Identify which cell holds the provided text, then report its (X, Y) central coordinate. 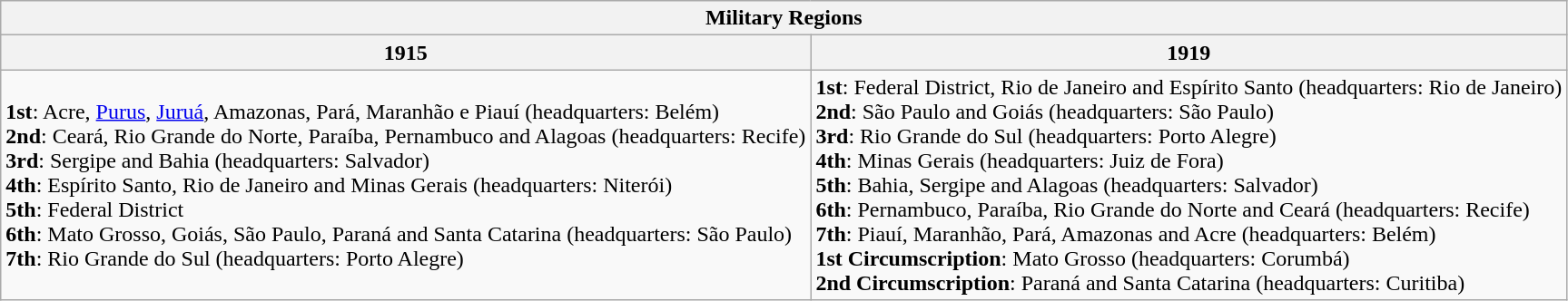
Military Regions (784, 18)
1915 (406, 53)
1919 (1189, 53)
